Scan for the cell matching the given text and deliver its (X, Y) coordinate at center. 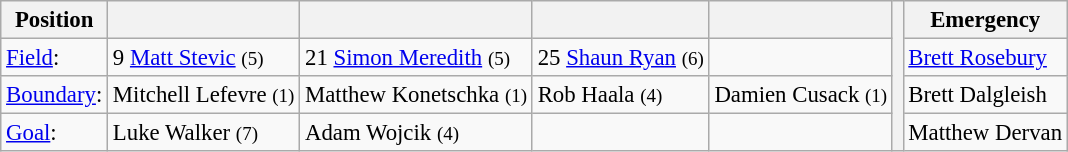
Emergency (985, 20)
Rob Haala (4) (620, 95)
Mitchell Lefevre (1) (204, 95)
25 Shaun Ryan (6) (620, 58)
Boundary: (54, 95)
9 Matt Stevic (5) (204, 58)
Matthew Dervan (985, 133)
Position (54, 20)
Damien Cusack (1) (800, 95)
Adam Wojcik (4) (416, 133)
Luke Walker (7) (204, 133)
Goal: (54, 133)
Field: (54, 58)
Brett Rosebury (985, 58)
21 Simon Meredith (5) (416, 58)
Matthew Konetschka (1) (416, 95)
Brett Dalgleish (985, 95)
